Search for the cell housing the specified text and yield its [x, y] center coordinate. 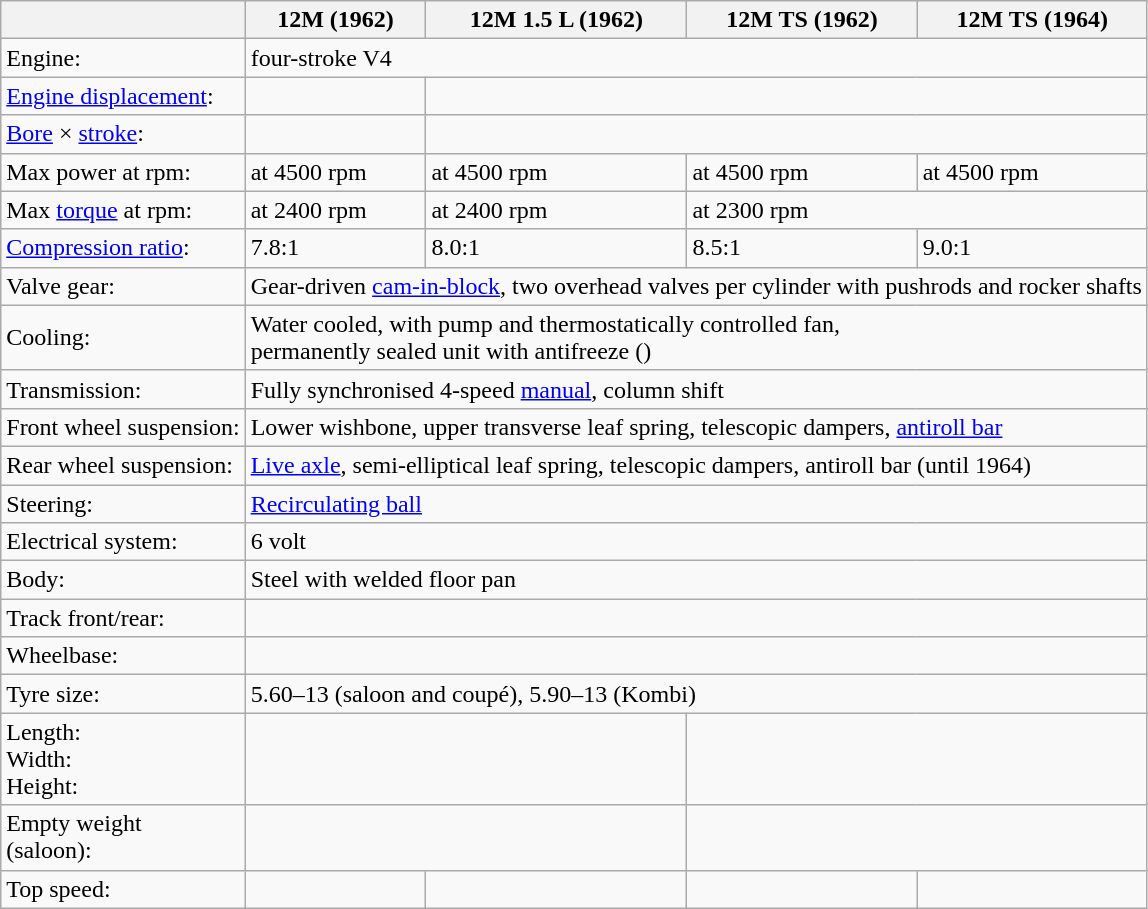
Wheelbase: [123, 656]
Transmission: [123, 389]
Water cooled, with pump and thermostatically controlled fan,permanently sealed unit with antifreeze () [696, 338]
12M TS (1962) [802, 20]
Cooling: [123, 338]
Fully synchronised 4-speed manual, column shift [696, 389]
Body: [123, 580]
Rear wheel suspension: [123, 465]
12M 1.5 L (1962) [556, 20]
8.0:1 [556, 248]
9.0:1 [1032, 248]
Top speed: [123, 889]
Engine: [123, 58]
Recirculating ball [696, 503]
Engine displacement: [123, 96]
12M (1962) [336, 20]
Valve gear: [123, 286]
Lower wishbone, upper transverse leaf spring, telescopic dampers, antiroll bar [696, 427]
Tyre size: [123, 694]
8.5:1 [802, 248]
Length:Width:Height: [123, 759]
5.60–13 (saloon and coupé), 5.90–13 (Kombi) [696, 694]
Bore × stroke: [123, 134]
four-stroke V4 [696, 58]
Front wheel suspension: [123, 427]
Max torque at rpm: [123, 210]
7.8:1 [336, 248]
Empty weight(saloon): [123, 838]
Steel with welded floor pan [696, 580]
6 volt [696, 542]
at 2300 rpm [917, 210]
12M TS (1964) [1032, 20]
Max power at rpm: [123, 172]
Steering: [123, 503]
Track front/rear: [123, 618]
Compression ratio: [123, 248]
Live axle, semi-elliptical leaf spring, telescopic dampers, antiroll bar (until 1964) [696, 465]
Gear-driven cam-in-block, two overhead valves per cylinder with pushrods and rocker shafts [696, 286]
Electrical system: [123, 542]
